Extract the [X, Y] coordinate from the center of the cell holding the provided text.  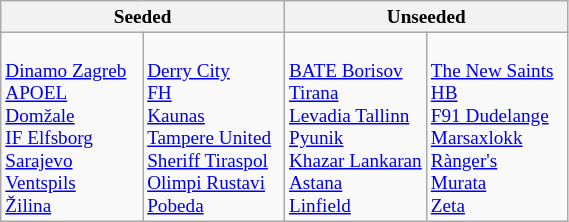
BATE Borisov Tirana Levadia Tallinn Pyunik Khazar Lankaran Astana Linfield [355, 126]
Unseeded [426, 17]
Seeded [143, 17]
Derry City FH Kaunas Tampere United Sheriff Tiraspol Olimpi Rustavi Pobeda [214, 126]
Dinamo Zagreb APOEL Domžale IF Elfsborg Sarajevo Ventspils Žilina [72, 126]
The New Saints HB F91 Dudelange Marsaxlokk Rànger's Murata Zeta [497, 126]
